Identify which cell holds the provided text, then report its [x, y] central coordinate. 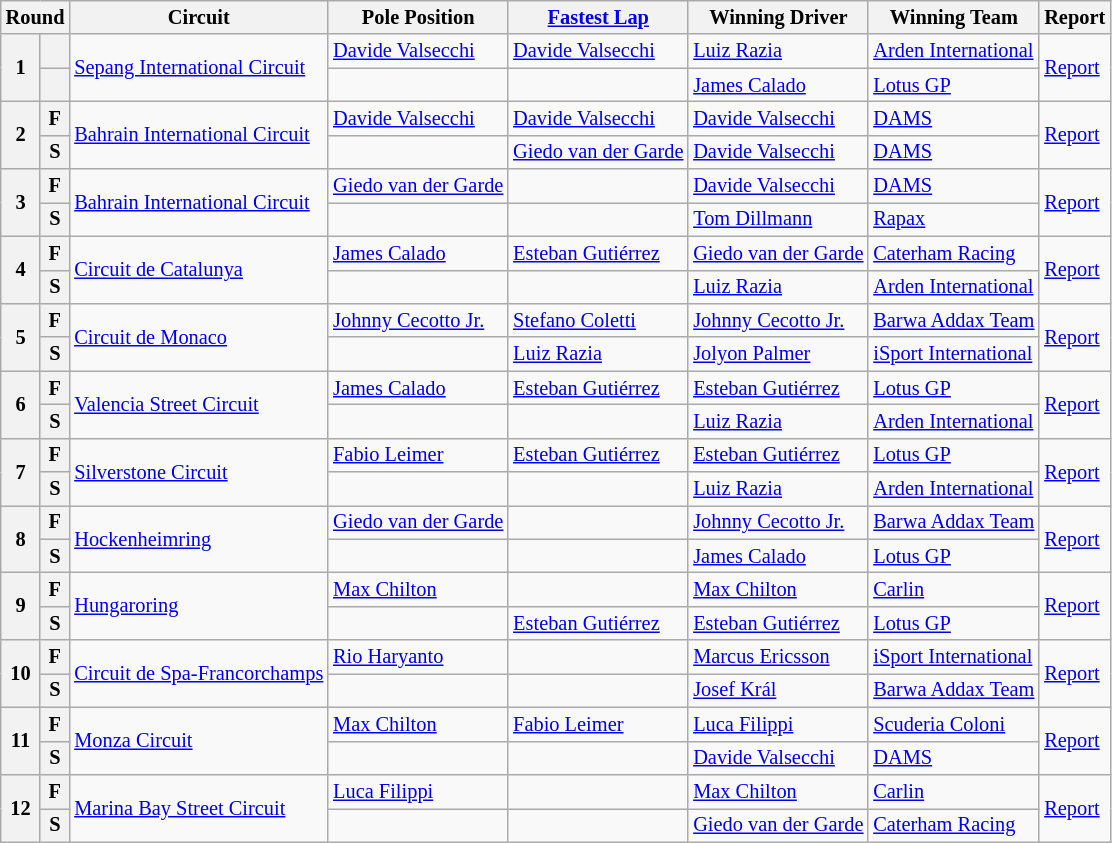
Monza Circuit [198, 740]
4 [20, 270]
Pole Position [418, 17]
Valencia Street Circuit [198, 404]
Sepang International Circuit [198, 68]
Hockenheimring [198, 538]
Fastest Lap [598, 17]
8 [20, 538]
9 [20, 606]
5 [20, 336]
6 [20, 404]
Circuit de Monaco [198, 336]
Jolyon Palmer [778, 354]
Stefano Coletti [598, 320]
Tom Dillmann [778, 219]
Marina Bay Street Circuit [198, 808]
Rio Haryanto [418, 657]
Rapax [954, 219]
Circuit [198, 17]
Winning Team [954, 17]
Circuit de Spa-Francorchamps [198, 674]
Silverstone Circuit [198, 472]
1 [20, 68]
11 [20, 740]
Marcus Ericsson [778, 657]
Hungaroring [198, 606]
Winning Driver [778, 17]
12 [20, 808]
7 [20, 472]
Circuit de Catalunya [198, 270]
Scuderia Coloni [954, 724]
2 [20, 134]
10 [20, 674]
Josef Král [778, 690]
3 [20, 202]
Round [36, 17]
